Determine the (X, Y) coordinate at the center of the cell enclosing the given text.  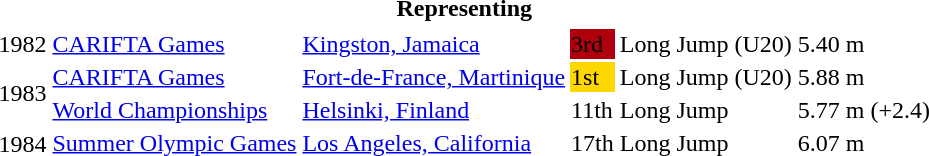
11th (593, 110)
Helsinki, Finland (434, 110)
Fort-de-France, Martinique (434, 77)
World Championships (174, 110)
3rd (593, 44)
Kingston, Jamaica (434, 44)
Long Jump (706, 110)
1st (593, 77)
